From the cell containing the given text, extract its center point as [X, Y] coordinate. 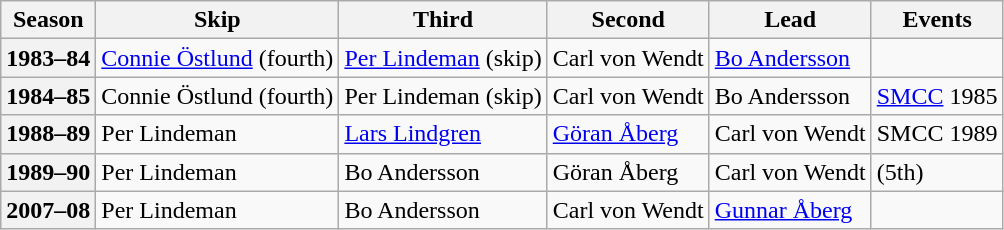
1988–89 [48, 134]
2007–08 [48, 210]
SMCC 1989 [937, 134]
1983–84 [48, 58]
(5th) [937, 172]
Lars Lindgren [443, 134]
Gunnar Åberg [790, 210]
Second [628, 20]
Lead [790, 20]
Events [937, 20]
SMCC 1985 [937, 96]
Third [443, 20]
1989–90 [48, 172]
Skip [218, 20]
Season [48, 20]
1984–85 [48, 96]
